Provide the [X, Y] coordinate of the cell's center where the given text is located.  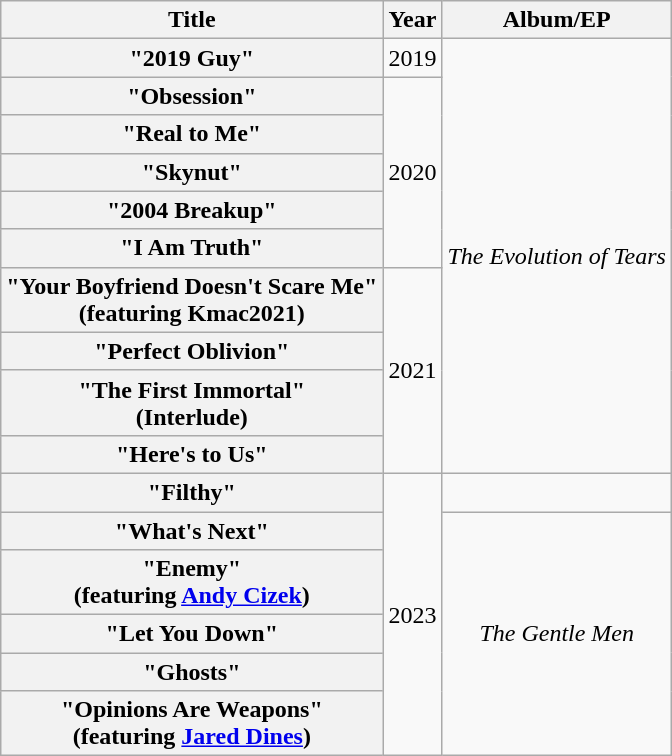
"What's Next" [192, 531]
The Gentle Men [557, 634]
"Real to Me" [192, 134]
"The First Immortal"(Interlude) [192, 402]
"I Am Truth" [192, 248]
"Here's to Us" [192, 454]
"Your Boyfriend Doesn't Scare Me"(featuring Kmac2021) [192, 300]
The Evolution of Tears [557, 256]
"2019 Guy" [192, 58]
2020 [412, 172]
Album/EP [557, 20]
"Skynut" [192, 172]
"Ghosts" [192, 672]
"Opinions Are Weapons"(featuring Jared Dines) [192, 724]
"Obsession" [192, 96]
2021 [412, 370]
"Let You Down" [192, 634]
"Enemy"(featuring Andy Cizek) [192, 582]
"Perfect Oblivion" [192, 351]
Year [412, 20]
Title [192, 20]
2019 [412, 58]
"Filthy" [192, 492]
"2004 Breakup" [192, 210]
2023 [412, 614]
